Find where the given text appears and provide that cell's center as [X, Y] coordinate. 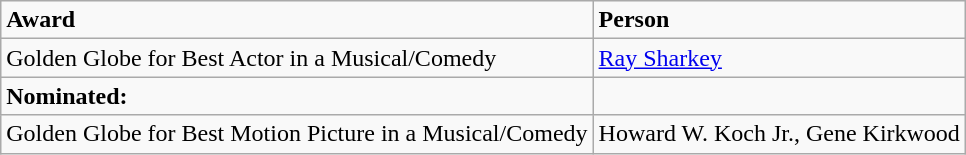
Golden Globe for Best Actor in a Musical/Comedy [297, 58]
Nominated: [297, 96]
Howard W. Koch Jr., Gene Kirkwood [779, 134]
Ray Sharkey [779, 58]
Person [779, 20]
Golden Globe for Best Motion Picture in a Musical/Comedy [297, 134]
Award [297, 20]
